Find where the given text appears and provide that cell's center as [X, Y] coordinate. 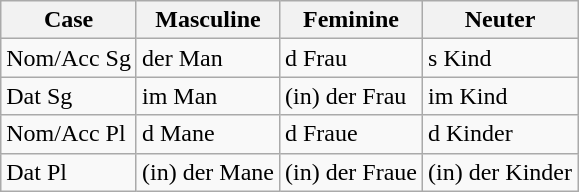
d Kinder [500, 134]
Nom/Acc Sg [69, 58]
d Frau [350, 58]
Dat Sg [69, 96]
(in) der Mane [208, 172]
d Fraue [350, 134]
Masculine [208, 20]
(in) der Fraue [350, 172]
im Kind [500, 96]
(in) der Frau [350, 96]
der Man [208, 58]
Case [69, 20]
(in) der Kinder [500, 172]
s Kind [500, 58]
Dat Pl [69, 172]
Neuter [500, 20]
d Mane [208, 134]
Feminine [350, 20]
Nom/Acc Pl [69, 134]
im Man [208, 96]
